Extract the (X, Y) coordinate from the center of the cell holding the provided text.  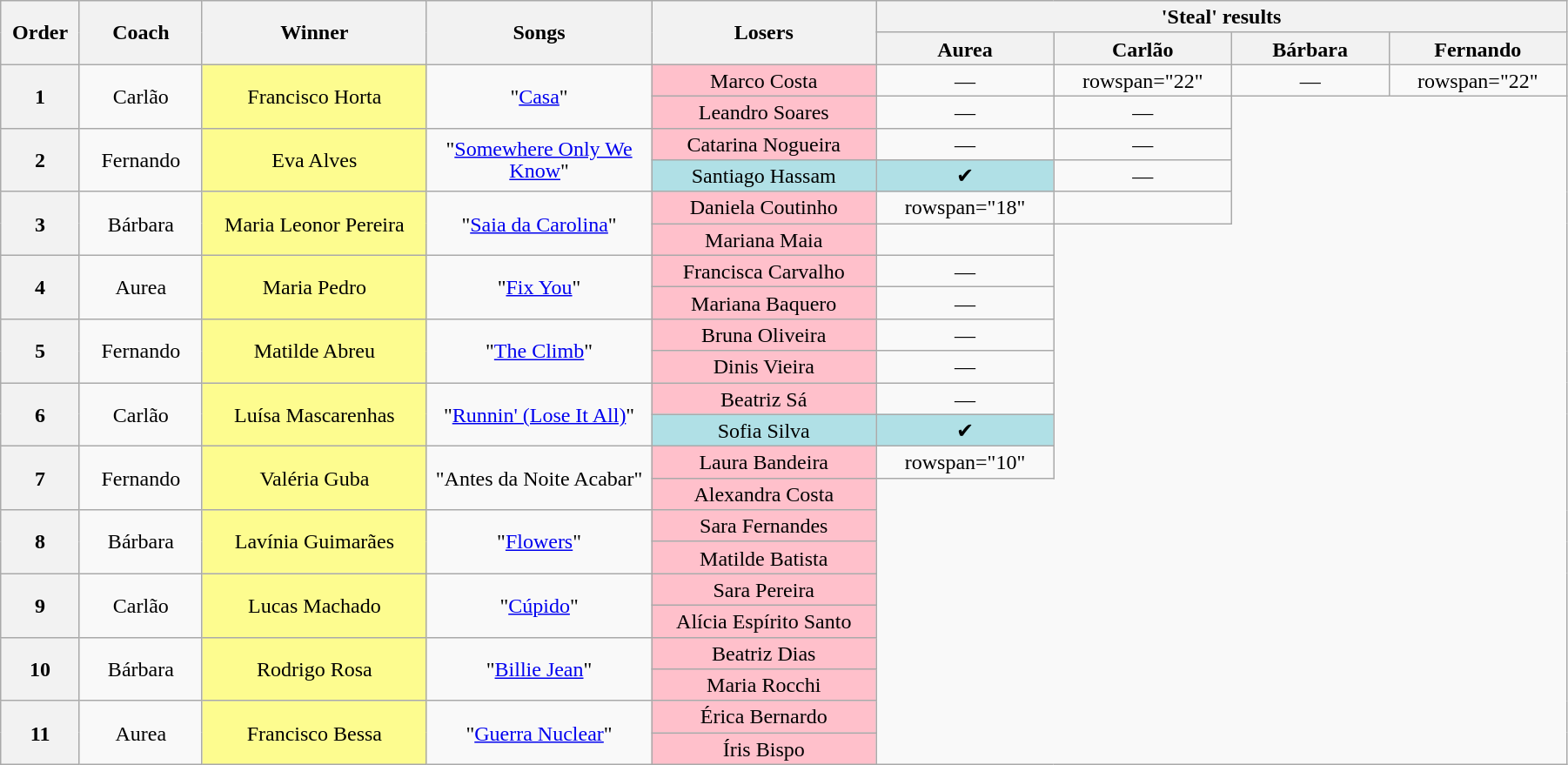
Lavínia Guimarães (314, 541)
9 (40, 606)
6 (40, 414)
Maria Rocchi (764, 686)
"Flowers" (539, 541)
Francisco Bessa (314, 733)
2 (40, 160)
11 (40, 733)
10 (40, 668)
Maria Leonor Pereira (314, 223)
Valéria Guba (314, 479)
Catarina Nogueira (764, 144)
Rodrigo Rosa (314, 668)
"Saia da Carolina" (539, 223)
Order (40, 33)
Sara Fernandes (764, 526)
Sofia Silva (764, 430)
Beatriz Dias (764, 653)
4 (40, 287)
Daniela Coutinho (764, 207)
Dinis Vieira (764, 367)
"Fix You" (539, 287)
Winner (314, 33)
Eva Alves (314, 160)
Íris Bispo (764, 748)
"Somewhere Only We Know" (539, 160)
Leandro Soares (764, 111)
Mariana Baquero (764, 303)
"Antes da Noite Acabar" (539, 479)
Francisca Carvalho (764, 272)
Beatriz Sá (764, 399)
"The Climb" (539, 350)
Laura Bandeira (764, 463)
Santiago Hassam (764, 176)
"Casa" (539, 96)
Matilde Batista (764, 557)
Bruna Oliveira (764, 334)
"Billie Jean" (539, 668)
Alexandra Costa (764, 494)
Sara Pereira (764, 590)
Matilde Abreu (314, 350)
8 (40, 541)
7 (40, 479)
"Guerra Nuclear" (539, 733)
Songs (539, 33)
rowspan="18" (965, 207)
Luísa Mascarenhas (314, 414)
5 (40, 350)
1 (40, 96)
Coach (141, 33)
Francisco Horta (314, 96)
rowspan="10" (965, 463)
Losers (764, 33)
Mariana Maia (764, 240)
Alícia Espírito Santo (764, 621)
Lucas Machado (314, 606)
3 (40, 223)
"Runnin' (Lose It All)" (539, 414)
Érica Bernardo (764, 717)
Maria Pedro (314, 287)
'Steal' results (1222, 17)
"Cúpido" (539, 606)
Marco Costa (764, 80)
